Return the (X, Y) coordinate for the center point of the cell that contains the specified text.  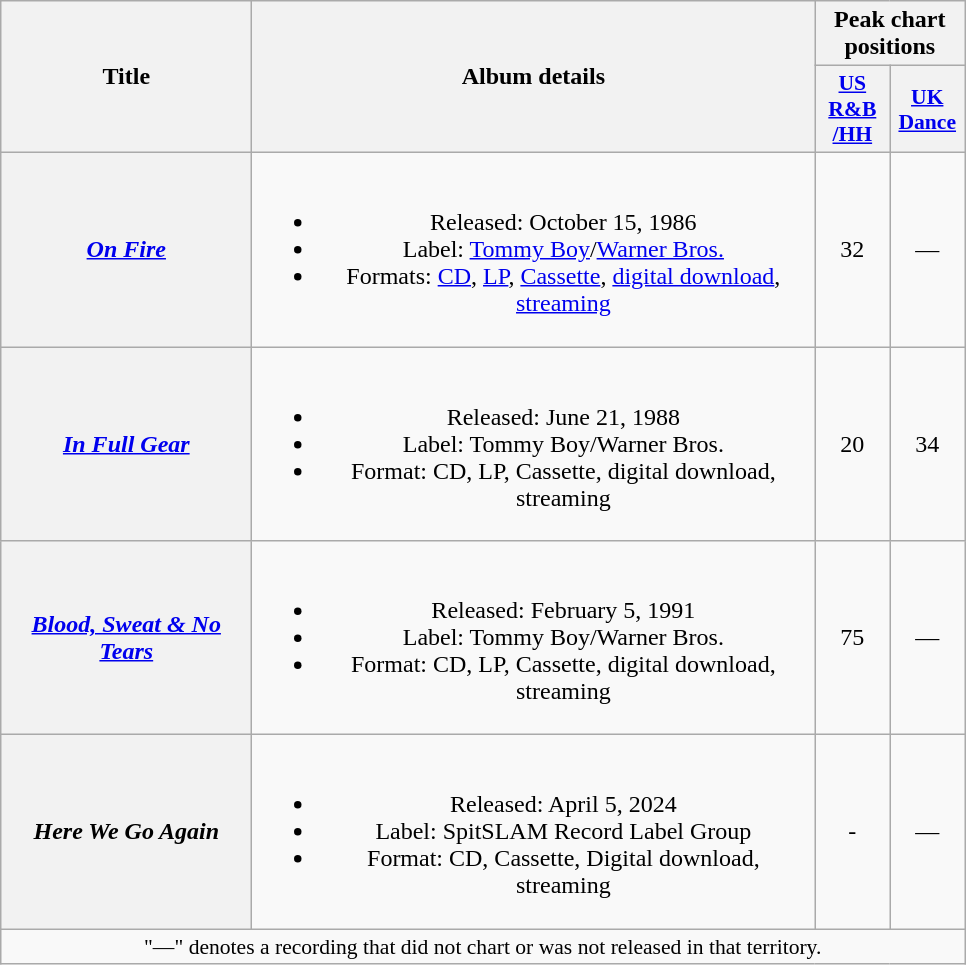
On Fire (126, 249)
Blood, Sweat & No Tears (126, 638)
- (852, 832)
34 (928, 443)
Here We Go Again (126, 832)
Title (126, 77)
USR&B/HH (852, 110)
Album details (534, 77)
Peak chart positions (890, 34)
UK Dance (928, 110)
Released: October 15, 1986Label: Tommy Boy/Warner Bros.Formats: CD, LP, Cassette, digital download, streaming (534, 249)
In Full Gear (126, 443)
32 (852, 249)
Released: February 5, 1991Label: Tommy Boy/Warner Bros.Format: CD, LP, Cassette, digital download, streaming (534, 638)
Released: April 5, 2024Label: SpitSLAM Record Label GroupFormat: CD, Cassette, Digital download, streaming (534, 832)
Released: June 21, 1988Label: Tommy Boy/Warner Bros.Format: CD, LP, Cassette, digital download, streaming (534, 443)
20 (852, 443)
"—" denotes a recording that did not chart or was not released in that territory. (483, 947)
75 (852, 638)
